Determine the (X, Y) coordinate at the center of the cell enclosing the given text.  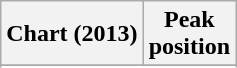
Peakposition (189, 34)
Chart (2013) (72, 34)
